For the text-containing cell, return its midpoint in (X, Y) coordinate format. 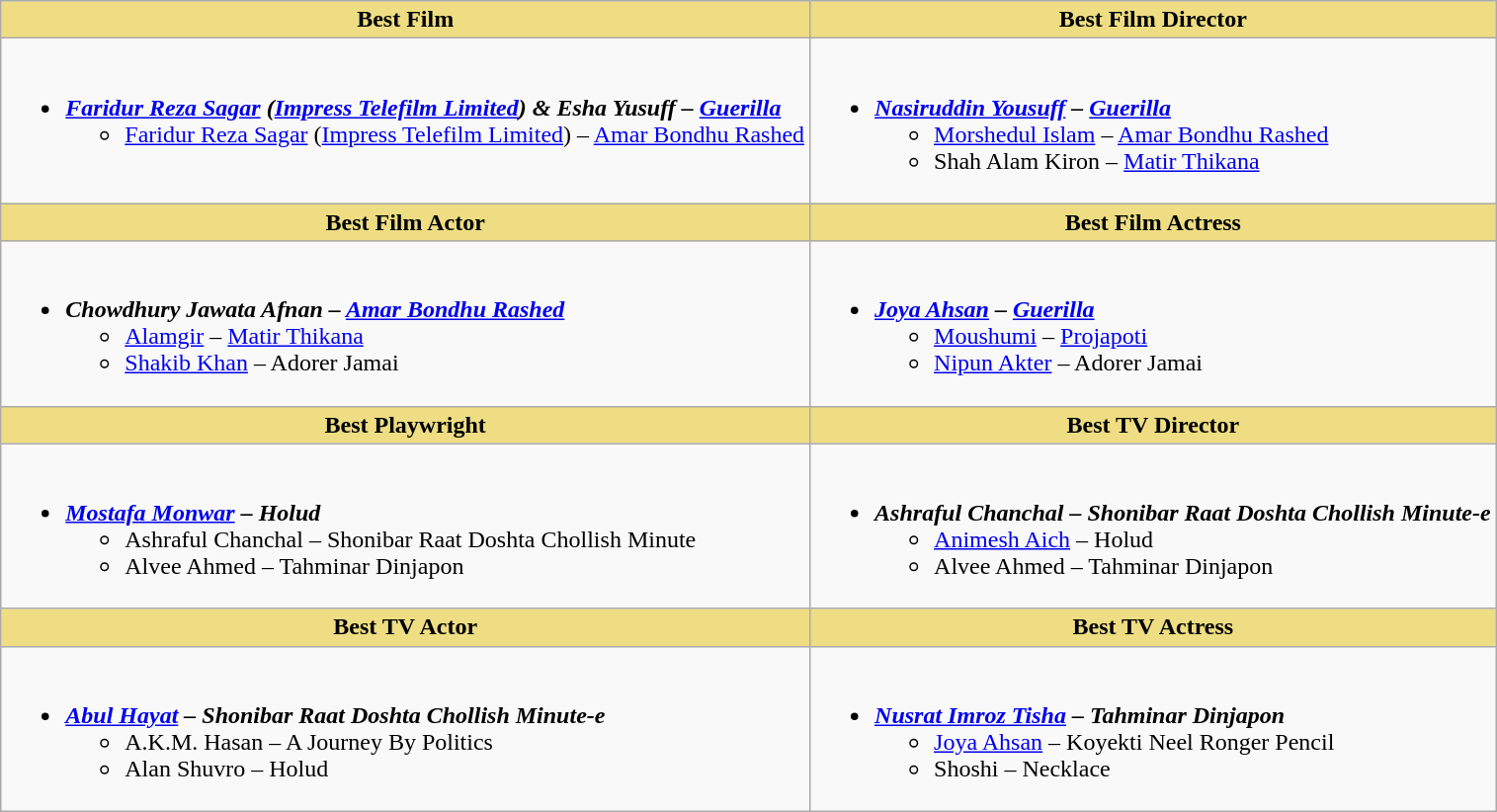
Best Film Actress (1154, 222)
Nusrat Imroz Tisha – Tahminar DinjaponJoya Ahsan – Koyekti Neel Ronger PencilShoshi – Necklace (1154, 729)
Best Film Director (1154, 20)
Mostafa Monwar – HoludAshraful Chanchal – Shonibar Raat Doshta Chollish MinuteAlvee Ahmed – Tahminar Dinjapon (405, 526)
Chowdhury Jawata Afnan – Amar Bondhu RashedAlamgir – Matir ThikanaShakib Khan – Adorer Jamai (405, 324)
Best TV Director (1154, 425)
Best TV Actor (405, 627)
Best TV Actress (1154, 627)
Best Playwright (405, 425)
Faridur Reza Sagar (Impress Telefilm Limited) & Esha Yusuff – GuerillaFaridur Reza Sagar (Impress Telefilm Limited) – Amar Bondhu Rashed (405, 121)
Ashraful Chanchal – Shonibar Raat Doshta Chollish Minute-eAnimesh Aich – HoludAlvee Ahmed – Tahminar Dinjapon (1154, 526)
Best Film (405, 20)
Joya Ahsan – GuerillaMoushumi – ProjapotiNipun Akter – Adorer Jamai (1154, 324)
Best Film Actor (405, 222)
Nasiruddin Yousuff – GuerillaMorshedul Islam – Amar Bondhu RashedShah Alam Kiron – Matir Thikana (1154, 121)
Abul Hayat – Shonibar Raat Doshta Chollish Minute-eA.K.M. Hasan – A Journey By PoliticsAlan Shuvro – Holud (405, 729)
